From the cell containing the given text, extract its center point as (X, Y) coordinate. 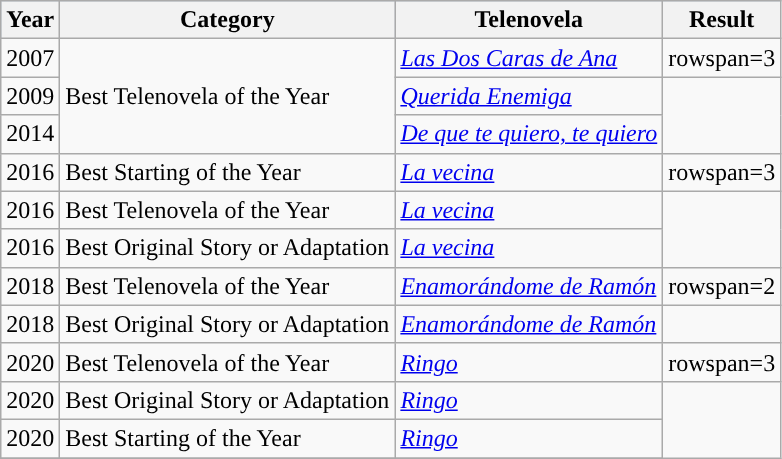
Result (722, 20)
De que te quiero, te quiero (529, 134)
Category (228, 20)
rowspan=2 (722, 286)
2007 (30, 58)
Querida Enemiga (529, 96)
Telenovela (529, 20)
2014 (30, 134)
Year (30, 20)
Las Dos Caras de Ana (529, 58)
2009 (30, 96)
